From the cell containing the given text, extract its center point as (x, y) coordinate. 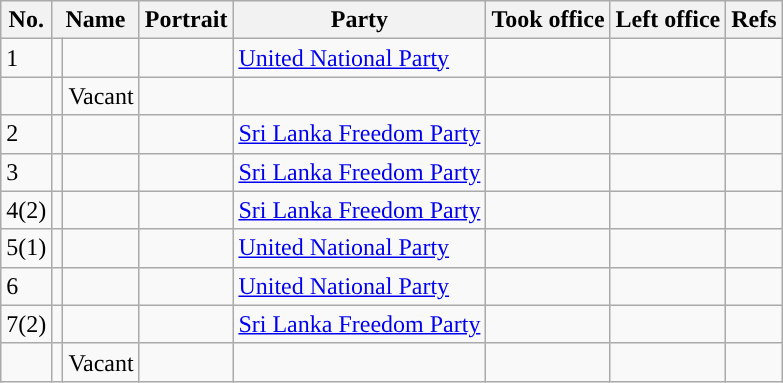
Took office (548, 20)
7(2) (26, 324)
4(2) (26, 210)
1 (26, 58)
No. (26, 20)
3 (26, 172)
Party (360, 20)
Name (96, 20)
Refs (754, 20)
5(1) (26, 248)
6 (26, 286)
2 (26, 134)
Portrait (186, 20)
Left office (668, 20)
